Locate the cell with the specified text and output its (X, Y) center coordinate. 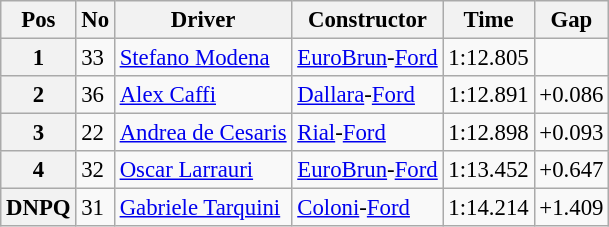
Oscar Larrauri (203, 170)
Constructor (368, 20)
1:13.452 (488, 170)
31 (95, 208)
DNPQ (38, 208)
Rial-Ford (368, 133)
1:12.805 (488, 58)
Gabriele Tarquini (203, 208)
1 (38, 58)
4 (38, 170)
Time (488, 20)
36 (95, 95)
Pos (38, 20)
Gap (572, 20)
1:12.898 (488, 133)
No (95, 20)
22 (95, 133)
+0.647 (572, 170)
32 (95, 170)
+1.409 (572, 208)
2 (38, 95)
+0.086 (572, 95)
Driver (203, 20)
Alex Caffi (203, 95)
3 (38, 133)
+0.093 (572, 133)
Stefano Modena (203, 58)
1:12.891 (488, 95)
1:14.214 (488, 208)
33 (95, 58)
Coloni-Ford (368, 208)
Andrea de Cesaris (203, 133)
Dallara-Ford (368, 95)
